Return the (x, y) coordinate for the center point of the cell that contains the specified text.  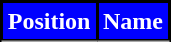
Position (50, 22)
Name (134, 22)
